Return (x, y) of the center of cell containing provided text 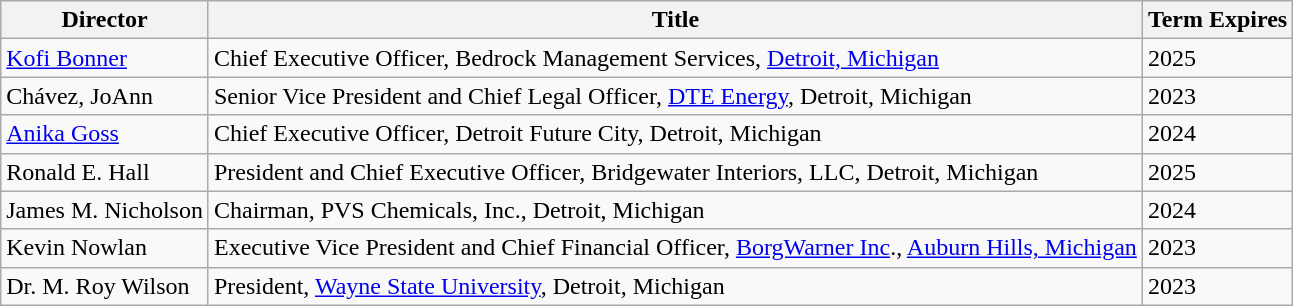
James M. Nicholson (105, 210)
Kevin Nowlan (105, 248)
Anika Goss (105, 134)
Ronald E. Hall (105, 172)
President and Chief Executive Officer, Bridgewater Interiors, LLC, Detroit, Michigan (675, 172)
Executive Vice President and Chief Financial Officer, BorgWarner Inc., Auburn Hills, Michigan (675, 248)
Chief Executive Officer, Bedrock Management Services, Detroit, Michigan (675, 58)
Chávez, JoAnn (105, 96)
Chairman, PVS Chemicals, Inc., Detroit, Michigan (675, 210)
President, Wayne State University, Detroit, Michigan (675, 286)
Director (105, 20)
Dr. M. Roy Wilson (105, 286)
Senior Vice President and Chief Legal Officer, DTE Energy, Detroit, Michigan (675, 96)
Term Expires (1217, 20)
Title (675, 20)
Chief Executive Officer, Detroit Future City, Detroit, Michigan (675, 134)
Kofi Bonner (105, 58)
